From the cell containing the given text, extract its center point as [X, Y] coordinate. 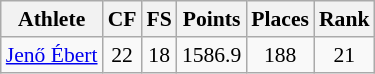
18 [158, 55]
Rank [344, 19]
Places [280, 19]
FS [158, 19]
Athlete [52, 19]
22 [122, 55]
CF [122, 19]
Points [212, 19]
188 [280, 55]
21 [344, 55]
Jenő Ébert [52, 55]
1586.9 [212, 55]
